Extract the [x, y] coordinate from the center of the cell holding the provided text.  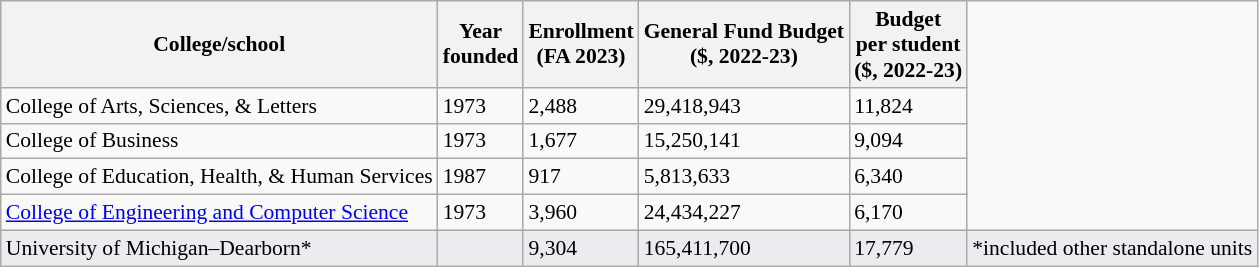
University of Michigan–Dearborn* [220, 248]
9,304 [580, 248]
General Fund Budget($, 2022-23) [744, 44]
3,960 [580, 213]
9,094 [908, 141]
College of Business [220, 141]
917 [580, 177]
17,779 [908, 248]
15,250,141 [744, 141]
6,340 [908, 177]
College/school [220, 44]
11,824 [908, 106]
1,677 [580, 141]
5,813,633 [744, 177]
6,170 [908, 213]
2,488 [580, 106]
165,411,700 [744, 248]
Yearfounded [481, 44]
24,434,227 [744, 213]
College of Engineering and Computer Science [220, 213]
*included other standalone units [1112, 248]
Enrollment(FA 2023) [580, 44]
29,418,943 [744, 106]
1987 [481, 177]
College of Arts, Sciences, & Letters [220, 106]
Budgetper student($, 2022-23) [908, 44]
College of Education, Health, & Human Services [220, 177]
